Provide the [X, Y] coordinate of the cell's center where the given text is located.  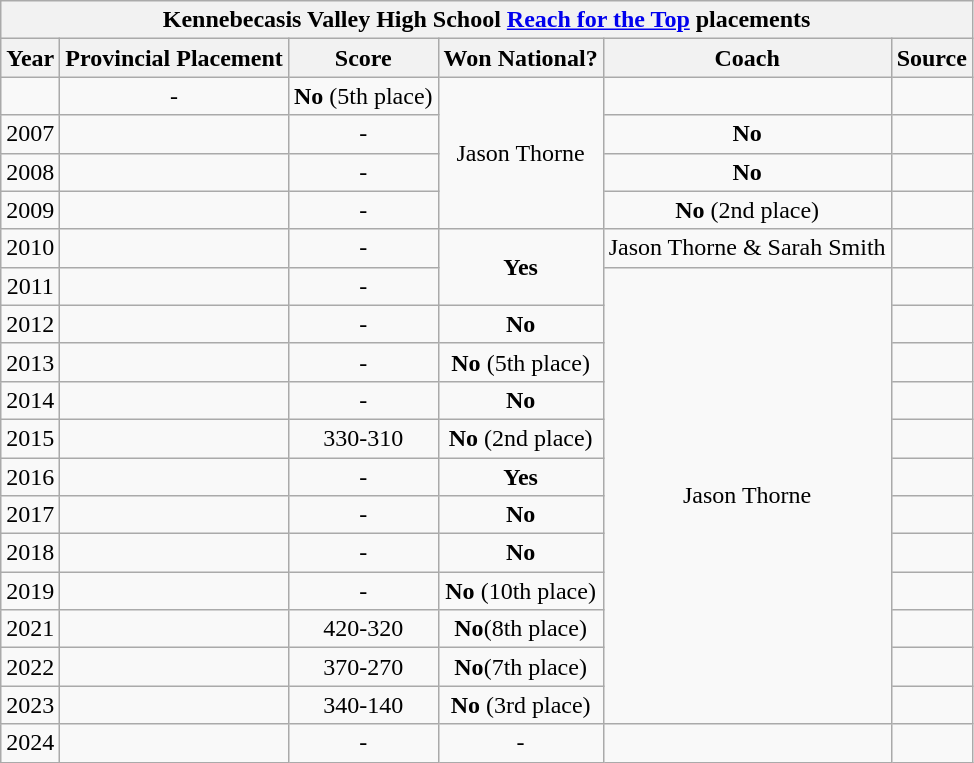
2009 [30, 210]
2007 [30, 134]
2018 [30, 553]
Kennebecasis Valley High School Reach for the Top placements [487, 20]
No (10th place) [520, 591]
340-140 [363, 705]
Source [932, 58]
No(7th place) [520, 667]
2024 [30, 743]
2011 [30, 286]
Score [363, 58]
2016 [30, 477]
370-270 [363, 667]
2008 [30, 172]
2019 [30, 591]
2012 [30, 324]
Won National? [520, 58]
Year [30, 58]
Jason Thorne & Sarah Smith [747, 248]
2014 [30, 400]
2023 [30, 705]
No(8th place) [520, 629]
330-310 [363, 438]
2017 [30, 515]
2015 [30, 438]
420-320 [363, 629]
2013 [30, 362]
2021 [30, 629]
Provincial Placement [174, 58]
Coach [747, 58]
No (3rd place) [520, 705]
2010 [30, 248]
2022 [30, 667]
